Provide the [x, y] coordinate of the cell's center where the given text is located.  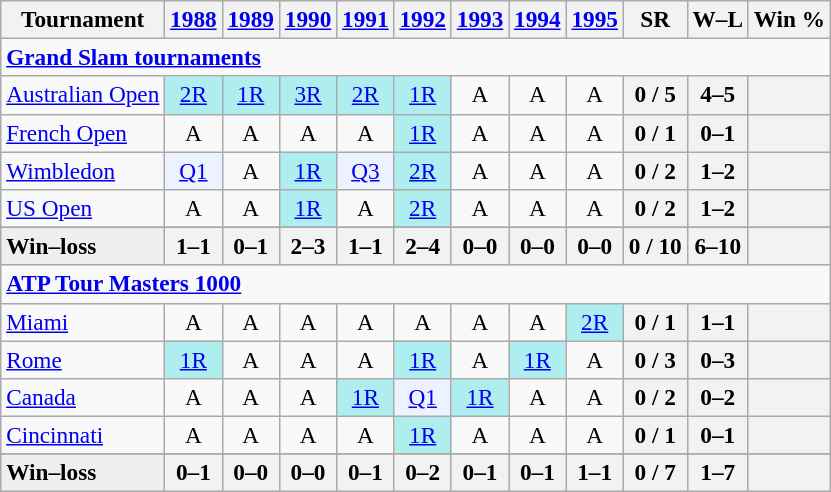
0 / 5 [655, 95]
0 / 10 [655, 246]
1988 [194, 19]
Canada [83, 397]
1991 [366, 19]
1989 [250, 19]
US Open [83, 208]
Australian Open [83, 95]
1994 [538, 19]
W–L [718, 19]
1–7 [718, 473]
French Open [83, 133]
Miami [83, 322]
Cincinnati [83, 435]
SR [655, 19]
Grand Slam tournaments [416, 57]
1992 [422, 19]
1995 [594, 19]
3R [308, 95]
4–5 [718, 95]
Wimbledon [83, 170]
2–3 [308, 246]
Rome [83, 359]
0–3 [718, 359]
Tournament [83, 19]
0 / 3 [655, 359]
2–4 [422, 246]
1993 [480, 19]
6–10 [718, 246]
Q3 [366, 170]
1990 [308, 19]
Win % [789, 19]
ATP Tour Masters 1000 [416, 284]
0 / 7 [655, 473]
